From the cell containing the given text, extract its center point as [X, Y] coordinate. 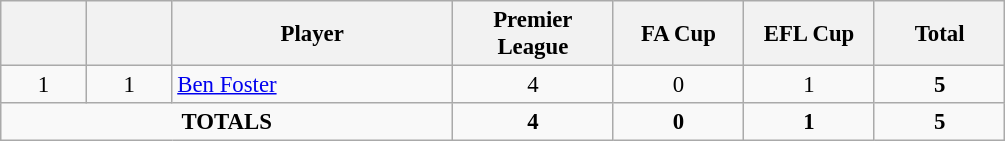
Player [312, 34]
TOTALS [227, 122]
Total [940, 34]
Ben Foster [312, 85]
FA Cup [678, 34]
Premier League [534, 34]
EFL Cup [810, 34]
